Detect which cell encompasses the target text, then output its (X, Y) center coordinate. 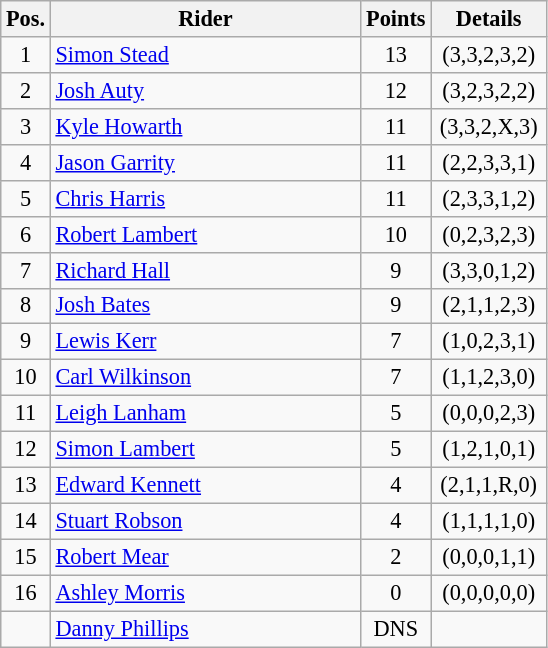
0 (396, 593)
(2,1,1,2,3) (488, 306)
Carl Wilkinson (205, 378)
Richard Hall (205, 270)
16 (26, 593)
Simon Stead (205, 55)
(0,0,0,0,0) (488, 593)
Ashley Morris (205, 593)
(0,0,0,1,1) (488, 557)
Josh Bates (205, 306)
15 (26, 557)
(1,1,2,3,0) (488, 378)
Chris Harris (205, 198)
(0,0,0,2,3) (488, 414)
(2,2,3,3,1) (488, 162)
DNS (396, 629)
Pos. (26, 19)
3 (26, 126)
Robert Mear (205, 557)
Robert Lambert (205, 234)
Leigh Lanham (205, 414)
(3,2,3,2,2) (488, 90)
(1,2,1,0,1) (488, 450)
(1,0,2,3,1) (488, 342)
Points (396, 19)
Danny Phillips (205, 629)
(1,1,1,1,0) (488, 521)
(2,3,3,1,2) (488, 198)
Stuart Robson (205, 521)
14 (26, 521)
(0,2,3,2,3) (488, 234)
(2,1,1,R,0) (488, 485)
Kyle Howarth (205, 126)
6 (26, 234)
8 (26, 306)
Details (488, 19)
Rider (205, 19)
(3,3,2,X,3) (488, 126)
Josh Auty (205, 90)
Lewis Kerr (205, 342)
(3,3,2,3,2) (488, 55)
(3,3,0,1,2) (488, 270)
Simon Lambert (205, 450)
Edward Kennett (205, 485)
Jason Garrity (205, 162)
1 (26, 55)
